Scan for the cell matching the given text and deliver its [x, y] coordinate at center. 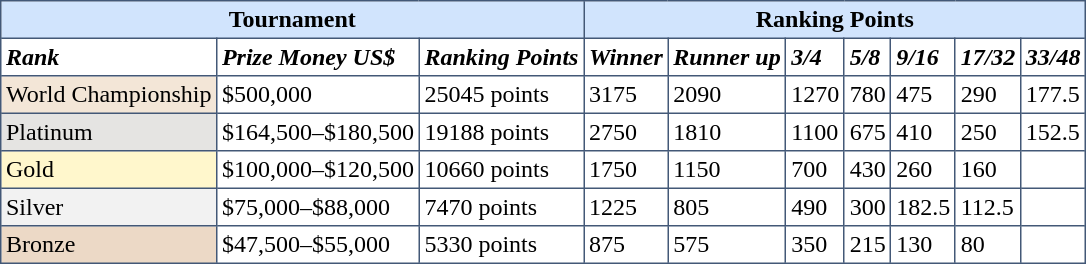
2750 [626, 132]
130 [923, 245]
$164,500–$180,500 [318, 132]
430 [867, 170]
260 [923, 170]
5330 points [502, 245]
Prize Money US$ [318, 57]
Winner [626, 57]
675 [867, 132]
875 [626, 245]
7470 points [502, 207]
475 [923, 95]
Tournament [292, 20]
19188 points [502, 132]
World Championship [109, 95]
1100 [815, 132]
Platinum [109, 132]
80 [988, 245]
10660 points [502, 170]
410 [923, 132]
182.5 [923, 207]
805 [727, 207]
2090 [727, 95]
Runner up [727, 57]
575 [727, 245]
300 [867, 207]
1225 [626, 207]
$75,000–$88,000 [318, 207]
$100,000–$120,500 [318, 170]
250 [988, 132]
$47,500–$55,000 [318, 245]
490 [815, 207]
290 [988, 95]
160 [988, 170]
17/32 [988, 57]
Gold [109, 170]
Bronze [109, 245]
177.5 [1054, 95]
1150 [727, 170]
9/16 [923, 57]
3175 [626, 95]
215 [867, 245]
350 [815, 245]
25045 points [502, 95]
152.5 [1054, 132]
33/48 [1054, 57]
Rank [109, 57]
780 [867, 95]
1270 [815, 95]
$500,000 [318, 95]
112.5 [988, 207]
5/8 [867, 57]
3/4 [815, 57]
1750 [626, 170]
1810 [727, 132]
700 [815, 170]
Silver [109, 207]
